Detect which cell encompasses the target text, then output its (x, y) center coordinate. 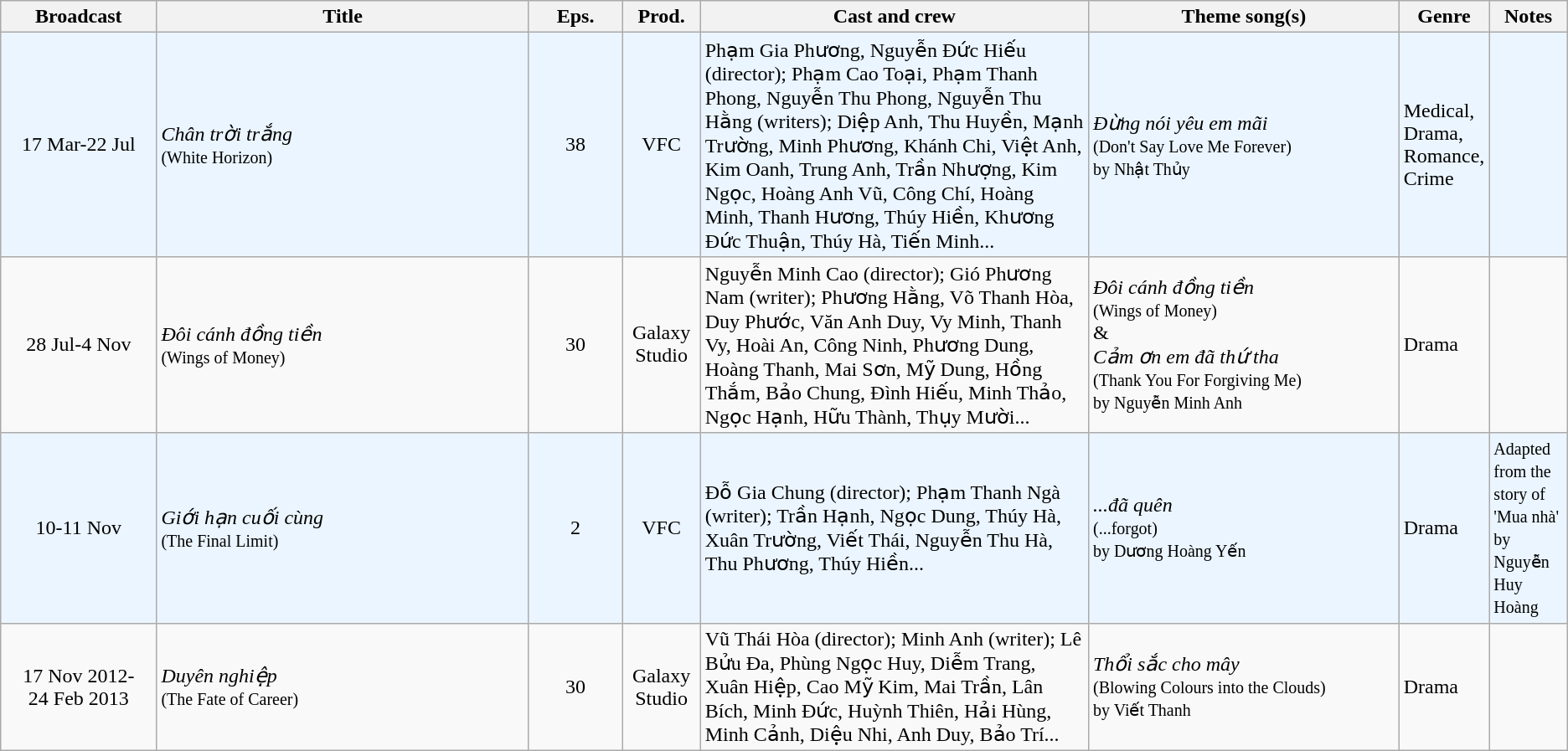
28 Jul-4 Nov (79, 345)
Medical, Drama, Romance, Crime (1444, 145)
38 (575, 145)
Đôi cánh đồng tiền (Wings of Money)&Cảm ơn em đã thứ tha (Thank You For Forgiving Me)by Nguyễn Minh Anh (1243, 345)
17 Nov 2012-24 Feb 2013 (79, 687)
Theme song(s) (1243, 17)
Đôi cánh đồng tiền (Wings of Money) (343, 345)
Adapted from the story of 'Mua nhà' by Nguyễn Huy Hoàng (1528, 527)
Broadcast (79, 17)
Chân trời trắng (White Horizon) (343, 145)
Duyên nghiệp (The Fate of Career) (343, 687)
Genre (1444, 17)
2 (575, 527)
Cast and crew (895, 17)
Prod. (662, 17)
Title (343, 17)
17 Mar-22 Jul (79, 145)
Notes (1528, 17)
Giới hạn cuối cùng (The Final Limit) (343, 527)
Thổi sắc cho mây (Blowing Colours into the Clouds)by Viết Thanh (1243, 687)
10-11 Nov (79, 527)
Đừng nói yêu em mãi (Don't Say Love Me Forever)by Nhật Thủy (1243, 145)
...đã quên (...forgot)by Dương Hoàng Yến (1243, 527)
Eps. (575, 17)
Đỗ Gia Chung (director); Phạm Thanh Ngà (writer); Trần Hạnh, Ngọc Dung, Thúy Hà, Xuân Trường, Viết Thái, Nguyễn Thu Hà, Thu Phương, Thúy Hiền... (895, 527)
